Locate the cell with the specified text and output its [x, y] center coordinate. 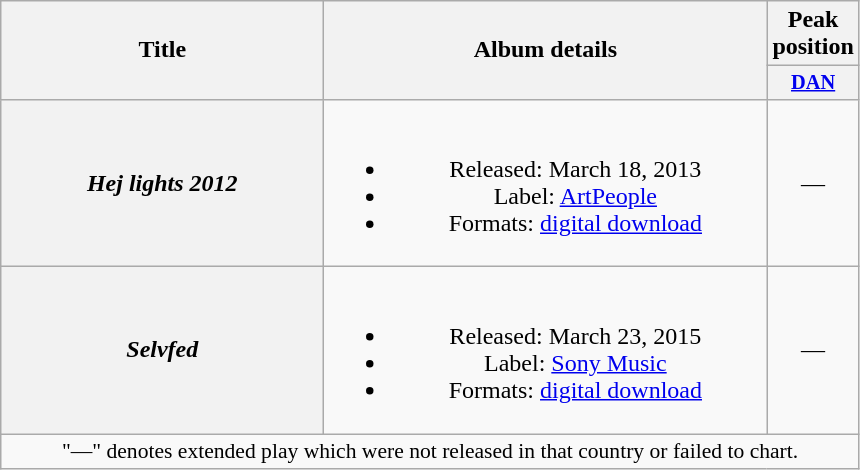
Released: March 18, 2013Label: ArtPeopleFormats: digital download [546, 182]
Title [162, 50]
Album details [546, 50]
DAN [813, 83]
Released: March 23, 2015Label: Sony MusicFormats: digital download [546, 350]
Peak position [813, 34]
"—" denotes extended play which were not released in that country or failed to chart. [430, 452]
Selvfed [162, 350]
Hej lights 2012 [162, 182]
